For the text-containing cell, return its midpoint in (X, Y) coordinate format. 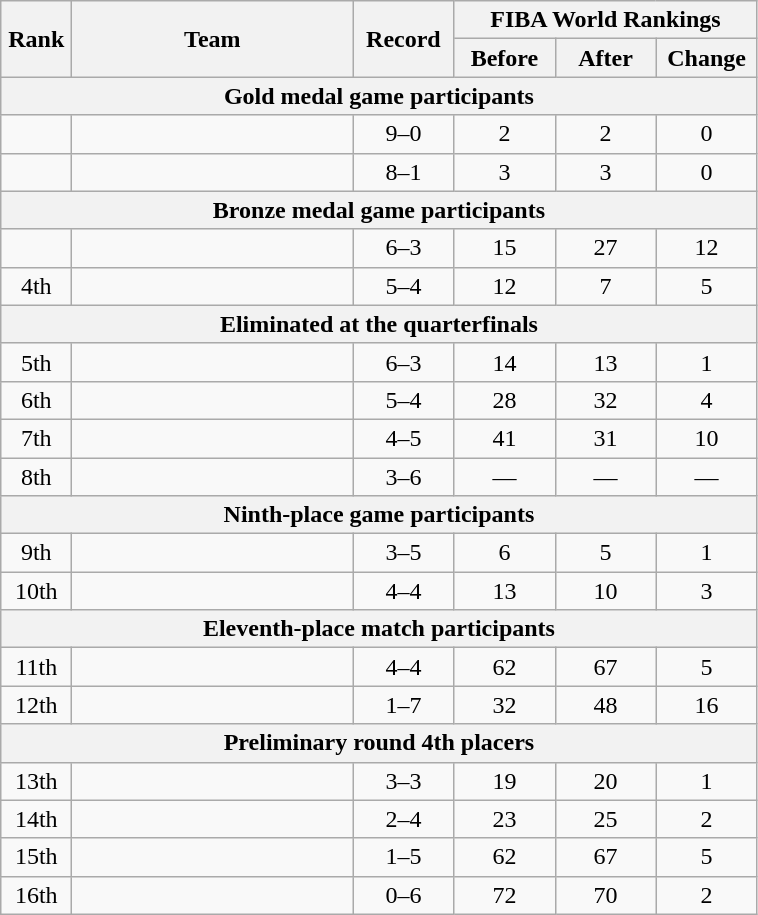
31 (606, 438)
13th (36, 781)
14th (36, 819)
Eliminated at the quarterfinals (379, 324)
3–6 (404, 477)
Before (504, 58)
10th (36, 591)
Change (706, 58)
70 (606, 895)
3–5 (404, 553)
19 (504, 781)
12th (36, 705)
4–5 (404, 438)
16th (36, 895)
25 (606, 819)
8th (36, 477)
7th (36, 438)
3–3 (404, 781)
9th (36, 553)
15 (504, 248)
4 (706, 400)
5th (36, 362)
Ninth-place game participants (379, 515)
14 (504, 362)
Bronze medal game participants (379, 210)
48 (606, 705)
28 (504, 400)
After (606, 58)
15th (36, 857)
27 (606, 248)
Preliminary round 4th placers (379, 743)
FIBA World Rankings (606, 20)
Rank (36, 39)
Team (212, 39)
20 (606, 781)
7 (606, 286)
1–5 (404, 857)
11th (36, 667)
16 (706, 705)
23 (504, 819)
1–7 (404, 705)
Eleventh-place match participants (379, 629)
8–1 (404, 172)
2–4 (404, 819)
72 (504, 895)
Record (404, 39)
41 (504, 438)
6 (504, 553)
4th (36, 286)
9–0 (404, 134)
Gold medal game participants (379, 96)
0–6 (404, 895)
6th (36, 400)
